Search for the cell housing the specified text and yield its (X, Y) center coordinate. 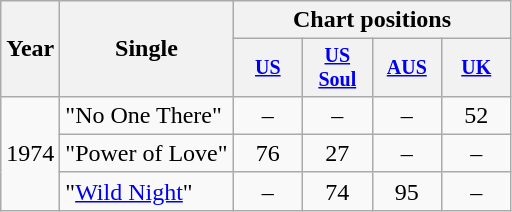
Year (30, 49)
95 (406, 191)
"Power of Love" (146, 153)
76 (268, 153)
27 (338, 153)
USSoul (338, 68)
"No One There" (146, 115)
52 (476, 115)
1974 (30, 153)
74 (338, 191)
Chart positions (372, 20)
Single (146, 49)
UK (476, 68)
US (268, 68)
AUS (406, 68)
"Wild Night" (146, 191)
